Locate the cell with the specified text and output its (X, Y) center coordinate. 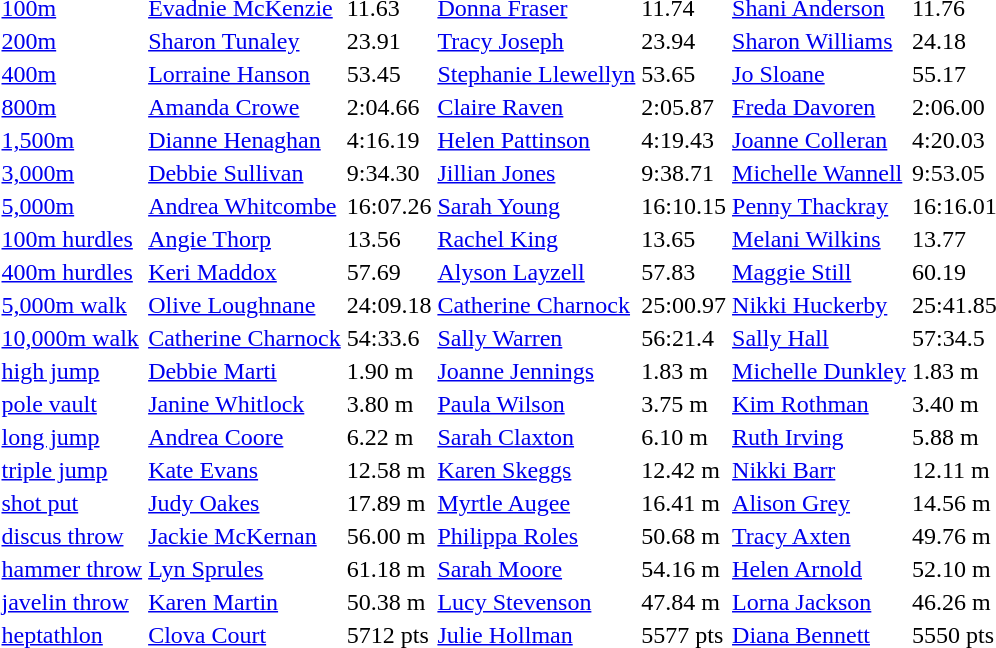
1.83 m (684, 371)
Karen Martin (245, 602)
200m (72, 41)
Angie Thorp (245, 239)
9:38.71 (684, 173)
Olive Loughnane (245, 305)
javelin throw (72, 602)
Judy Oakes (245, 503)
16:10.15 (684, 206)
3.75 m (684, 404)
Nikki Barr (820, 470)
shot put (72, 503)
5,000m (72, 206)
Joanne Colleran (820, 140)
57.83 (684, 272)
17.89 m (389, 503)
Sally Hall (820, 338)
discus throw (72, 536)
1.90 m (389, 371)
Freda Davoren (820, 107)
Philippa Roles (536, 536)
Debbie Sullivan (245, 173)
12.58 m (389, 470)
Sarah Moore (536, 569)
4:16.19 (389, 140)
Alyson Layzell (536, 272)
Kate Evans (245, 470)
triple jump (72, 470)
Rachel King (536, 239)
Sharon Williams (820, 41)
25:00.97 (684, 305)
56:21.4 (684, 338)
6.10 m (684, 437)
high jump (72, 371)
Michelle Wannell (820, 173)
Lucy Stevenson (536, 602)
long jump (72, 437)
Nikki Huckerby (820, 305)
57.69 (389, 272)
53.45 (389, 74)
Andrea Whitcombe (245, 206)
Penny Thackray (820, 206)
Jillian Jones (536, 173)
Andrea Coore (245, 437)
12.42 m (684, 470)
Jo Sloane (820, 74)
Claire Raven (536, 107)
Amanda Crowe (245, 107)
Melani Wilkins (820, 239)
61.18 m (389, 569)
9:34.30 (389, 173)
5,000m walk (72, 305)
2:05.87 (684, 107)
13.65 (684, 239)
54.16 m (684, 569)
100m hurdles (72, 239)
Janine Whitlock (245, 404)
Debbie Marti (245, 371)
Dianne Henaghan (245, 140)
Sarah Young (536, 206)
Sharon Tunaley (245, 41)
Helen Pattinson (536, 140)
400m (72, 74)
53.65 (684, 74)
2:04.66 (389, 107)
Sally Warren (536, 338)
Michelle Dunkley (820, 371)
23.91 (389, 41)
Helen Arnold (820, 569)
Jackie McKernan (245, 536)
Keri Maddox (245, 272)
Paula Wilson (536, 404)
16.41 m (684, 503)
10,000m walk (72, 338)
Maggie Still (820, 272)
4:19.43 (684, 140)
800m (72, 107)
24:09.18 (389, 305)
Myrtle Augee (536, 503)
Tracy Axten (820, 536)
Stephanie Llewellyn (536, 74)
Kim Rothman (820, 404)
Karen Skeggs (536, 470)
Lorna Jackson (820, 602)
Tracy Joseph (536, 41)
47.84 m (684, 602)
Sarah Claxton (536, 437)
16:07.26 (389, 206)
23.94 (684, 41)
Lyn Sprules (245, 569)
1,500m (72, 140)
pole vault (72, 404)
50.68 m (684, 536)
Ruth Irving (820, 437)
Lorraine Hanson (245, 74)
Alison Grey (820, 503)
56.00 m (389, 536)
13.56 (389, 239)
6.22 m (389, 437)
hammer throw (72, 569)
54:33.6 (389, 338)
Joanne Jennings (536, 371)
3,000m (72, 173)
3.80 m (389, 404)
50.38 m (389, 602)
400m hurdles (72, 272)
